Identify which cell holds the provided text, then report its [X, Y] central coordinate. 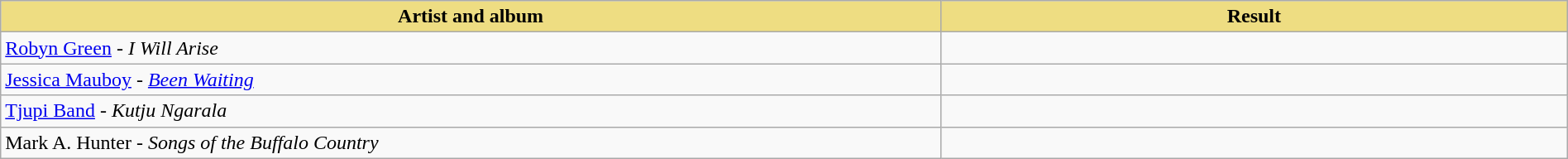
Artist and album [471, 17]
Robyn Green - I Will Arise [471, 48]
Jessica Mauboy - Been Waiting [471, 79]
Tjupi Band - Kutju Ngarala [471, 111]
Result [1254, 17]
Mark A. Hunter - Songs of the Buffalo Country [471, 142]
